From the cell containing the given text, extract its center point as (x, y) coordinate. 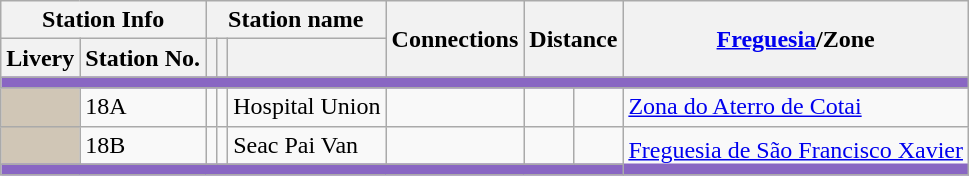
Freguesia/Zone (796, 39)
Seac Pai Van (307, 145)
Zona do Aterro de Cotai (796, 107)
Freguesia de São Francisco Xavier (796, 150)
Hospital Union (307, 107)
Station Info (104, 20)
Station No. (143, 58)
Connections (455, 39)
Livery (40, 58)
18A (143, 107)
Station name (296, 20)
Distance (574, 39)
18B (143, 145)
